Return the [X, Y] coordinate for the center point of the cell that contains the specified text.  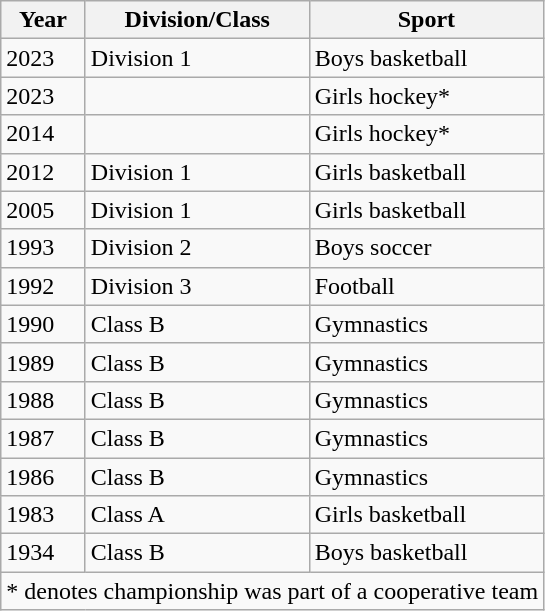
Class A [197, 515]
1986 [44, 477]
1987 [44, 438]
2005 [44, 210]
2012 [44, 172]
1983 [44, 515]
2014 [44, 134]
Division/Class [197, 20]
Boys soccer [426, 248]
1989 [44, 362]
1993 [44, 248]
1990 [44, 324]
Division 2 [197, 248]
Year [44, 20]
1992 [44, 286]
* denotes championship was part of a cooperative team [272, 591]
1988 [44, 400]
1934 [44, 553]
Football [426, 286]
Sport [426, 20]
Division 3 [197, 286]
